Extract the [x, y] coordinate from the center of the cell holding the provided text.  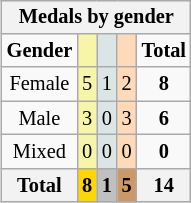
2 [127, 84]
Gender [40, 51]
Female [40, 84]
Mixed [40, 152]
14 [164, 185]
Male [40, 118]
6 [164, 118]
Medals by gender [96, 17]
